Return the (x, y) coordinate for the center point of the cell that contains the specified text.  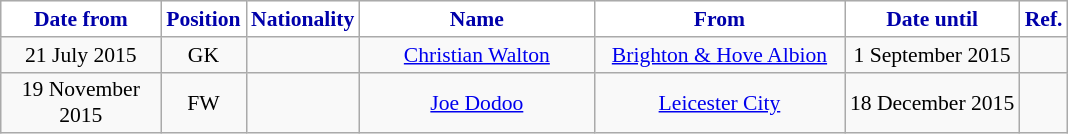
GK (204, 55)
18 December 2015 (932, 102)
Leicester City (719, 102)
Christian Walton (476, 55)
Date from (81, 19)
1 September 2015 (932, 55)
From (719, 19)
Ref. (1044, 19)
Brighton & Hove Albion (719, 55)
Position (204, 19)
Date until (932, 19)
FW (204, 102)
Name (476, 19)
Joe Dodoo (476, 102)
21 July 2015 (81, 55)
19 November 2015 (81, 102)
Nationality (302, 19)
